Pinpoint the cell where the given text exists, returning its [x, y] midpoint coordinate. 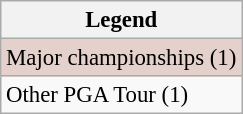
Other PGA Tour (1) [122, 95]
Major championships (1) [122, 58]
Legend [122, 20]
